Output the [x, y] coordinate of the center of the cell containing the given text.  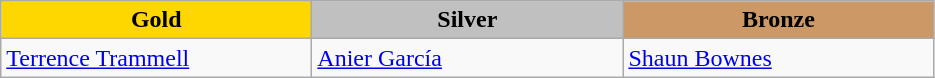
Terrence Trammell [156, 58]
Shaun Bownes [778, 58]
Anier García [468, 58]
Gold [156, 20]
Bronze [778, 20]
Silver [468, 20]
